Find where the given text appears and provide that cell's center as (x, y) coordinate. 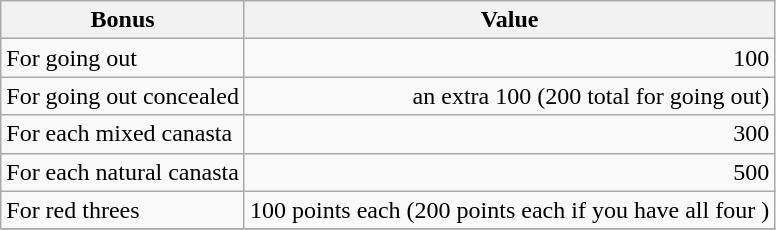
For going out (123, 58)
For each natural canasta (123, 172)
300 (509, 134)
100 points each (200 points each if you have all four ) (509, 210)
500 (509, 172)
For each mixed canasta (123, 134)
100 (509, 58)
Bonus (123, 20)
an extra 100 (200 total for going out) (509, 96)
Value (509, 20)
For going out concealed (123, 96)
For red threes (123, 210)
